Detect which cell encompasses the target text, then output its [x, y] center coordinate. 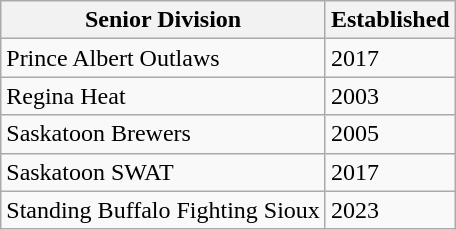
Established [390, 20]
Prince Albert Outlaws [164, 58]
Regina Heat [164, 96]
Saskatoon SWAT [164, 172]
2005 [390, 134]
2003 [390, 96]
Saskatoon Brewers [164, 134]
Standing Buffalo Fighting Sioux [164, 210]
2023 [390, 210]
Senior Division [164, 20]
